Pinpoint the cell where the given text exists, returning its [x, y] midpoint coordinate. 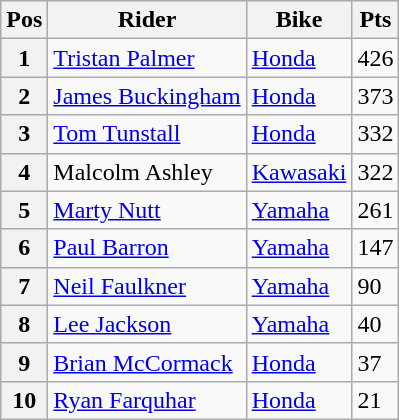
James Buckingham [147, 96]
21 [376, 400]
Paul Barron [147, 248]
Malcolm Ashley [147, 172]
261 [376, 210]
Pts [376, 20]
426 [376, 58]
6 [24, 248]
4 [24, 172]
90 [376, 286]
3 [24, 134]
1 [24, 58]
37 [376, 362]
Tom Tunstall [147, 134]
7 [24, 286]
8 [24, 324]
2 [24, 96]
147 [376, 248]
Kawasaki [299, 172]
Ryan Farquhar [147, 400]
5 [24, 210]
Lee Jackson [147, 324]
Pos [24, 20]
Brian McCormack [147, 362]
Tristan Palmer [147, 58]
10 [24, 400]
Bike [299, 20]
9 [24, 362]
373 [376, 96]
Marty Nutt [147, 210]
Neil Faulkner [147, 286]
332 [376, 134]
Rider [147, 20]
40 [376, 324]
322 [376, 172]
